Return (x, y) of the center of cell containing provided text 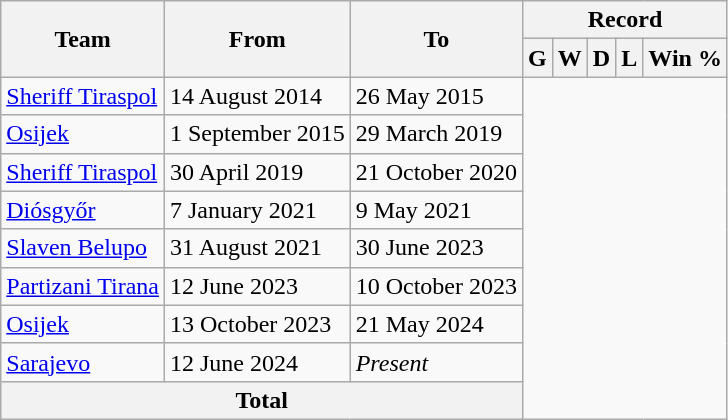
12 June 2024 (257, 362)
D (601, 58)
10 October 2023 (436, 286)
To (436, 39)
14 August 2014 (257, 96)
7 January 2021 (257, 210)
Win % (686, 58)
9 May 2021 (436, 210)
13 October 2023 (257, 324)
1 September 2015 (257, 134)
Record (626, 20)
30 June 2023 (436, 248)
Team (83, 39)
From (257, 39)
31 August 2021 (257, 248)
21 May 2024 (436, 324)
G (538, 58)
Total (262, 400)
30 April 2019 (257, 172)
L (630, 58)
21 October 2020 (436, 172)
Diósgyőr (83, 210)
Sarajevo (83, 362)
Present (436, 362)
W (570, 58)
26 May 2015 (436, 96)
Slaven Belupo (83, 248)
12 June 2023 (257, 286)
29 March 2019 (436, 134)
Partizani Tirana (83, 286)
